Return the [x, y] coordinate for the center point of the cell that contains the specified text.  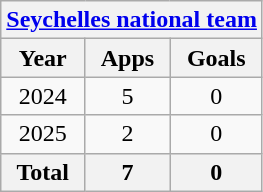
Year [43, 58]
7 [128, 172]
2025 [43, 134]
5 [128, 96]
2024 [43, 96]
Goals [216, 58]
Total [43, 172]
Seychelles national team [132, 20]
Apps [128, 58]
2 [128, 134]
